For the text-containing cell, return its midpoint in (x, y) coordinate format. 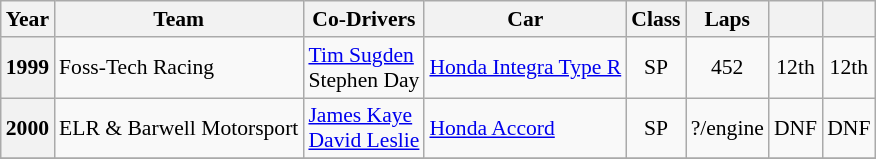
Laps (728, 19)
?/engine (728, 128)
Year (28, 19)
Co-Drivers (364, 19)
2000 (28, 128)
James Kaye David Leslie (364, 128)
Honda Integra Type R (525, 68)
Honda Accord (525, 128)
452 (728, 68)
1999 (28, 68)
ELR & Barwell Motorsport (178, 128)
Team (178, 19)
Tim Sugden Stephen Day (364, 68)
Car (525, 19)
Class (656, 19)
Foss-Tech Racing (178, 68)
